Search for the cell housing the specified text and yield its [X, Y] center coordinate. 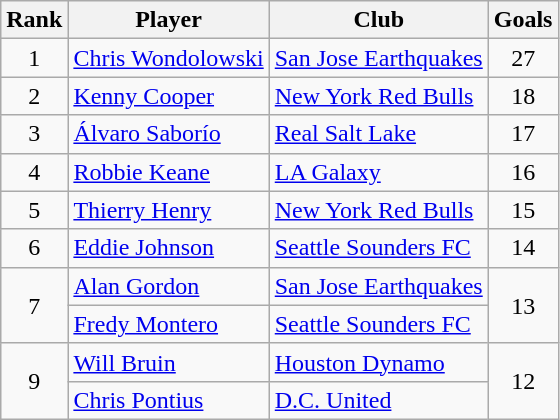
Player [168, 20]
Chris Pontius [168, 400]
Real Salt Lake [378, 134]
D.C. United [378, 400]
13 [523, 305]
Chris Wondolowski [168, 58]
Will Bruin [168, 362]
Robbie Keane [168, 172]
Eddie Johnson [168, 248]
2 [34, 96]
Goals [523, 20]
Kenny Cooper [168, 96]
15 [523, 210]
Thierry Henry [168, 210]
Rank [34, 20]
5 [34, 210]
18 [523, 96]
4 [34, 172]
Alan Gordon [168, 286]
1 [34, 58]
12 [523, 381]
Club [378, 20]
17 [523, 134]
6 [34, 248]
LA Galaxy [378, 172]
16 [523, 172]
9 [34, 381]
7 [34, 305]
14 [523, 248]
Fredy Montero [168, 324]
Houston Dynamo [378, 362]
3 [34, 134]
27 [523, 58]
Álvaro Saborío [168, 134]
